Output the [x, y] coordinate of the center of the cell containing the given text.  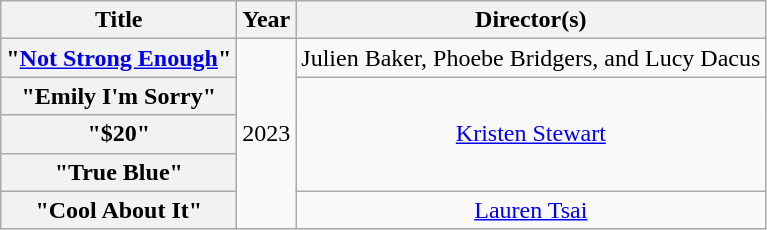
Lauren Tsai [531, 210]
2023 [266, 134]
"Not Strong Enough" [119, 58]
"Emily I'm Sorry" [119, 96]
Director(s) [531, 20]
Julien Baker, Phoebe Bridgers, and Lucy Dacus [531, 58]
"Cool About It" [119, 210]
"True Blue" [119, 172]
Kristen Stewart [531, 134]
Year [266, 20]
Title [119, 20]
"$20" [119, 134]
